Return (x, y) of the center of cell containing provided text 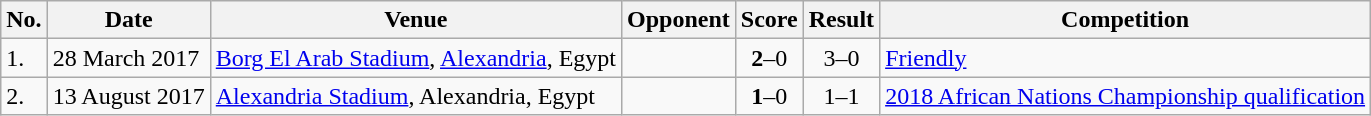
3–0 (841, 58)
Opponent (678, 20)
Venue (416, 20)
No. (24, 20)
28 March 2017 (128, 58)
1–0 (769, 96)
1–1 (841, 96)
Result (841, 20)
13 August 2017 (128, 96)
Borg El Arab Stadium, Alexandria, Egypt (416, 58)
2. (24, 96)
Competition (1126, 20)
Alexandria Stadium, Alexandria, Egypt (416, 96)
Date (128, 20)
Friendly (1126, 58)
Score (769, 20)
2018 African Nations Championship qualification (1126, 96)
2–0 (769, 58)
1. (24, 58)
